Provide the (X, Y) coordinate of the cell's center where the given text is located.  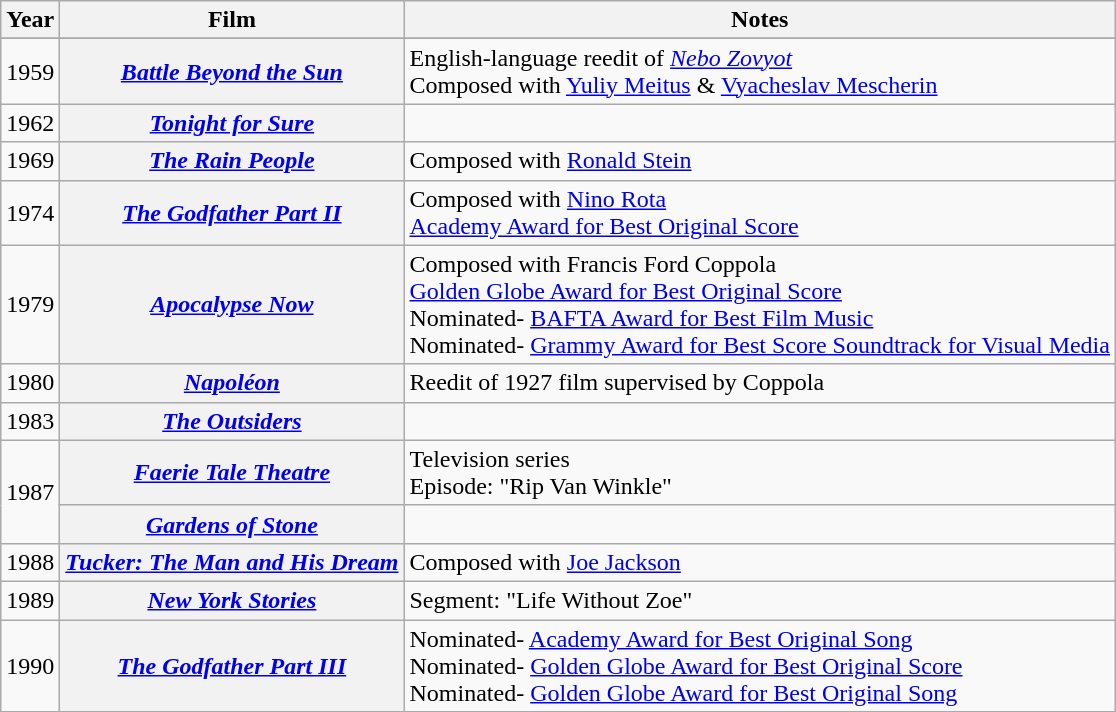
New York Stories (232, 600)
1969 (30, 161)
Faerie Tale Theatre (232, 472)
The Outsiders (232, 421)
Film (232, 20)
1987 (30, 492)
1974 (30, 212)
Battle Beyond the Sun (232, 72)
Apocalypse Now (232, 304)
Composed with Nino RotaAcademy Award for Best Original Score (760, 212)
Reedit of 1927 film supervised by Coppola (760, 383)
1983 (30, 421)
Composed with Ronald Stein (760, 161)
The Godfather Part II (232, 212)
1980 (30, 383)
Napoléon (232, 383)
1959 (30, 72)
Notes (760, 20)
Gardens of Stone (232, 524)
1990 (30, 666)
1988 (30, 562)
English-language reedit of Nebo ZovyotComposed with Yuliy Meitus & Vyacheslav Mescherin (760, 72)
The Rain People (232, 161)
Television seriesEpisode: "Rip Van Winkle" (760, 472)
1989 (30, 600)
Segment: "Life Without Zoe" (760, 600)
Year (30, 20)
Tonight for Sure (232, 123)
Composed with Joe Jackson (760, 562)
1962 (30, 123)
Tucker: The Man and His Dream (232, 562)
The Godfather Part III (232, 666)
1979 (30, 304)
